Return [X, Y] of the center of cell containing provided text 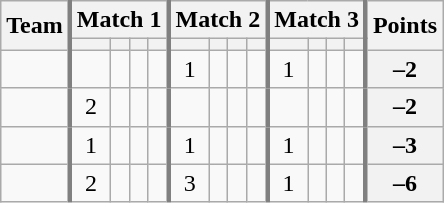
Match 1 [120, 20]
–3 [404, 145]
Match 2 [218, 20]
Points [404, 26]
Team [36, 26]
3 [188, 183]
Match 3 [316, 20]
–6 [404, 183]
